Scan for the cell matching the given text and deliver its [x, y] coordinate at center. 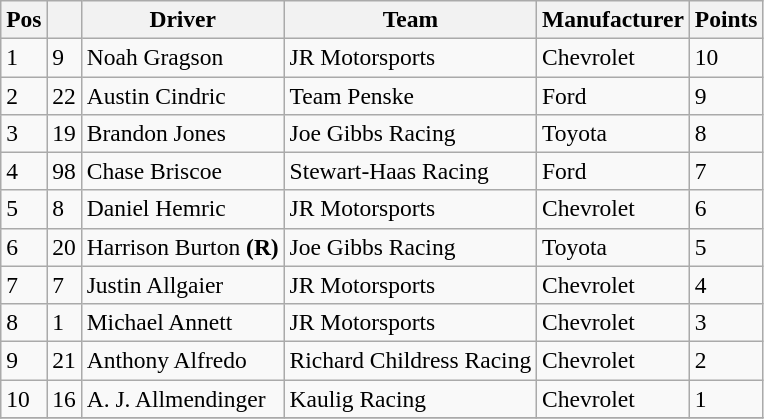
Stewart-Haas Racing [410, 171]
Daniel Hemric [182, 209]
20 [64, 247]
21 [64, 360]
Anthony Alfredo [182, 360]
Driver [182, 19]
16 [64, 398]
Kaulig Racing [410, 398]
Chase Briscoe [182, 171]
Harrison Burton (R) [182, 247]
Pos [24, 19]
98 [64, 171]
19 [64, 133]
Michael Annett [182, 322]
Team Penske [410, 95]
Brandon Jones [182, 133]
22 [64, 95]
Points [726, 19]
Justin Allgaier [182, 285]
Richard Childress Racing [410, 360]
Austin Cindric [182, 95]
A. J. Allmendinger [182, 398]
Manufacturer [614, 19]
Noah Gragson [182, 57]
Team [410, 19]
